Capture the cell that displays the provided text and extract its (x, y) central coordinate. 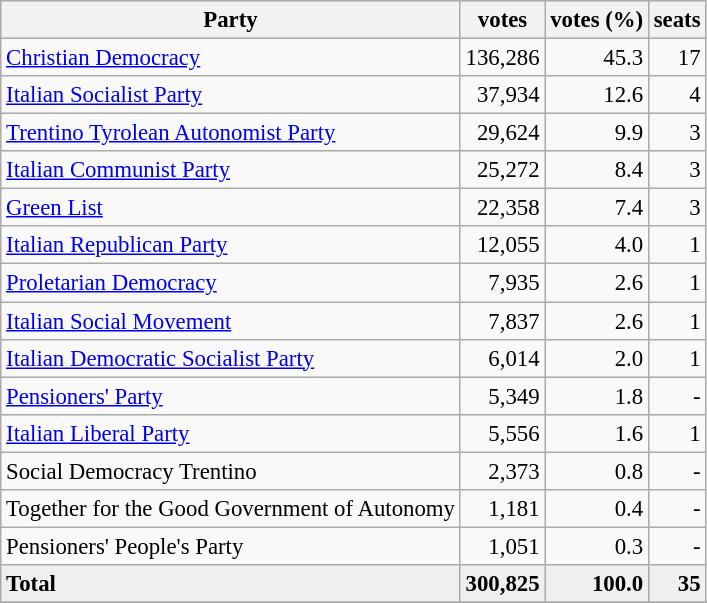
votes (%) (597, 20)
Pensioners' People's Party (230, 546)
0.4 (597, 509)
Italian Socialist Party (230, 95)
Italian Social Movement (230, 321)
7.4 (597, 208)
300,825 (502, 584)
Together for the Good Government of Autonomy (230, 509)
37,934 (502, 95)
136,286 (502, 58)
Italian Liberal Party (230, 433)
22,358 (502, 208)
Social Democracy Trentino (230, 471)
35 (676, 584)
7,837 (502, 321)
Proletarian Democracy (230, 283)
Italian Communist Party (230, 170)
4.0 (597, 245)
29,624 (502, 133)
1.8 (597, 396)
7,935 (502, 283)
12.6 (597, 95)
2,373 (502, 471)
100.0 (597, 584)
seats (676, 20)
5,349 (502, 396)
Pensioners' Party (230, 396)
17 (676, 58)
Total (230, 584)
5,556 (502, 433)
45.3 (597, 58)
6,014 (502, 358)
Trentino Tyrolean Autonomist Party (230, 133)
2.0 (597, 358)
Party (230, 20)
8.4 (597, 170)
Green List (230, 208)
1,181 (502, 509)
Italian Republican Party (230, 245)
Italian Democratic Socialist Party (230, 358)
0.8 (597, 471)
4 (676, 95)
Christian Democracy (230, 58)
1,051 (502, 546)
votes (502, 20)
12,055 (502, 245)
9.9 (597, 133)
25,272 (502, 170)
0.3 (597, 546)
1.6 (597, 433)
